Return the (X, Y) coordinate for the center point of the cell that contains the specified text.  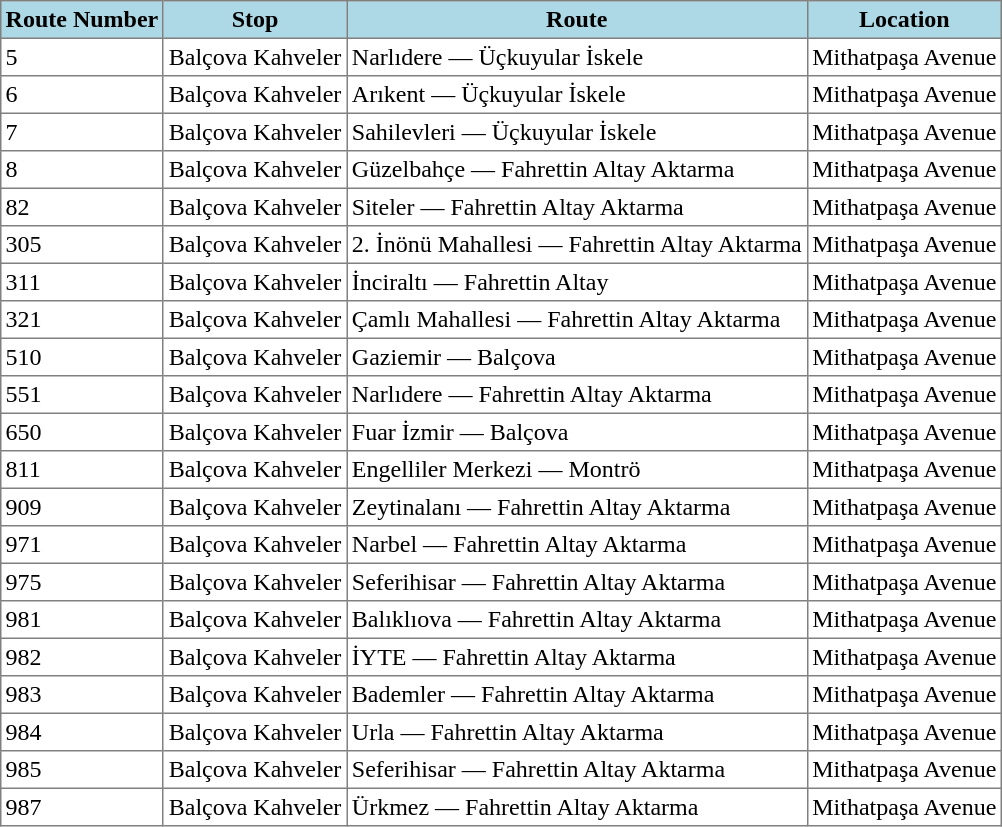
Narbel — Fahrettin Altay Aktarma (577, 545)
Çamlı Mahallesi — Fahrettin Altay Aktarma (577, 320)
Stop (254, 20)
Location (904, 20)
909 (82, 507)
Güzelbahçe — Fahrettin Altay Aktarma (577, 170)
971 (82, 545)
Narlıdere — Üçkuyular İskele (577, 57)
311 (82, 282)
Siteler — Fahrettin Altay Aktarma (577, 207)
305 (82, 245)
510 (82, 357)
Ürkmez — Fahrettin Altay Aktarma (577, 807)
5 (82, 57)
975 (82, 582)
Zeytinalanı — Fahrettin Altay Aktarma (577, 507)
982 (82, 657)
983 (82, 695)
321 (82, 320)
8 (82, 170)
985 (82, 770)
Route (577, 20)
Arıkent — Üçkuyular İskele (577, 95)
811 (82, 470)
Fuar İzmir — Balçova (577, 432)
Sahilevleri — Üçkuyular İskele (577, 132)
82 (82, 207)
Gaziemir — Balçova (577, 357)
7 (82, 132)
Engelliler Merkezi — Montrö (577, 470)
Route Number (82, 20)
551 (82, 395)
2. İnönü Mahallesi — Fahrettin Altay Aktarma (577, 245)
987 (82, 807)
İnciraltı — Fahrettin Altay (577, 282)
6 (82, 95)
981 (82, 620)
Bademler — Fahrettin Altay Aktarma (577, 695)
İYTE — Fahrettin Altay Aktarma (577, 657)
650 (82, 432)
Narlıdere — Fahrettin Altay Aktarma (577, 395)
Urla — Fahrettin Altay Aktarma (577, 732)
Balıklıova — Fahrettin Altay Aktarma (577, 620)
984 (82, 732)
